Locate the cell with the specified text and output its (x, y) center coordinate. 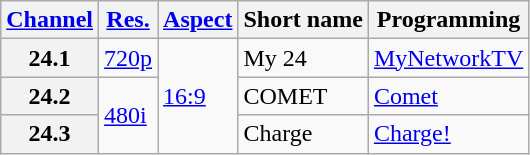
MyNetworkTV (448, 58)
Programming (448, 20)
Comet (448, 96)
Aspect (198, 20)
Short name (303, 20)
24.2 (50, 96)
Channel (50, 20)
24.3 (50, 134)
480i (128, 115)
720p (128, 58)
16:9 (198, 96)
Charge (303, 134)
Charge! (448, 134)
24.1 (50, 58)
Res. (128, 20)
COMET (303, 96)
My 24 (303, 58)
